Search for the cell housing the specified text and yield its [X, Y] center coordinate. 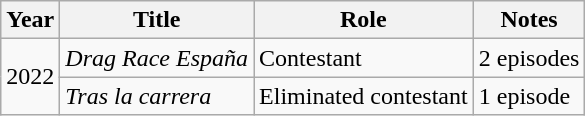
Tras la carrera [157, 96]
Year [30, 20]
1 episode [529, 96]
Contestant [364, 58]
Role [364, 20]
Drag Race España [157, 58]
2 episodes [529, 58]
Notes [529, 20]
2022 [30, 77]
Eliminated contestant [364, 96]
Title [157, 20]
